Locate the cell with the specified text and output its [X, Y] center coordinate. 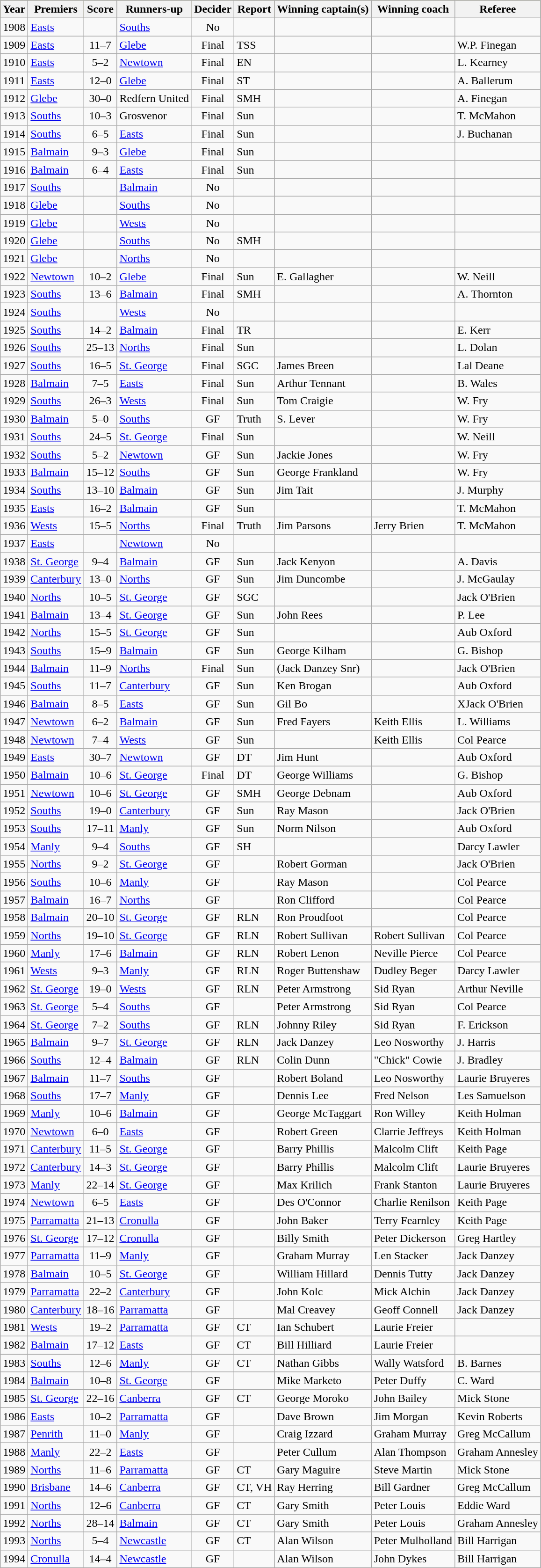
1917 [14, 187]
James Breen [323, 365]
1908 [14, 27]
Peter Mulholland [413, 1541]
Mike Marketo [323, 1381]
Les Samuelson [498, 1096]
17–7 [100, 1096]
12–4 [100, 1060]
P. Lee [498, 615]
Mick Alchin [413, 1291]
John Bailey [413, 1399]
Charlie Renilson [413, 1203]
11–6 [100, 1470]
7–5 [100, 383]
Roger Buttenshaw [323, 971]
1940 [14, 597]
Penrith [56, 1434]
C. Ward [498, 1381]
1960 [14, 953]
A. Thornton [498, 294]
10–3 [100, 116]
William Hillard [323, 1274]
1910 [14, 63]
24–5 [100, 437]
20–10 [100, 918]
Arthur Neville [498, 989]
1975 [14, 1220]
Neville Pierce [413, 953]
1989 [14, 1470]
1924 [14, 312]
Jim Duncombe [323, 579]
Referee [498, 9]
8–5 [100, 704]
(Jack Danzey Snr) [323, 668]
Runners-up [154, 9]
Premiers [56, 9]
Robert Boland [323, 1078]
1984 [14, 1381]
Dennis Tutty [413, 1274]
5–0 [100, 419]
Ron Willey [413, 1114]
1965 [14, 1042]
1933 [14, 472]
9–2 [100, 864]
George Williams [323, 775]
1987 [14, 1434]
1944 [14, 668]
1955 [14, 864]
1947 [14, 722]
1918 [14, 205]
Year [14, 9]
Ron Clifford [323, 900]
Winning captain(s) [323, 9]
Des O'Connor [323, 1203]
13–10 [100, 490]
18–16 [100, 1309]
Steve Martin [413, 1470]
Alan Thompson [413, 1452]
1949 [14, 757]
S. Lever [323, 419]
1939 [14, 579]
Terry Fearnley [413, 1220]
15–12 [100, 472]
1988 [14, 1452]
Nathan Gibbs [323, 1363]
1926 [14, 348]
Len Stacker [413, 1256]
1956 [14, 882]
Score [100, 9]
Frank Stanton [413, 1185]
Dave Brown [323, 1416]
Ken Brogan [323, 686]
6–0 [100, 1131]
1976 [14, 1238]
16–2 [100, 508]
J. Harris [498, 1042]
ST [254, 80]
7–4 [100, 739]
Fred Fayers [323, 722]
1923 [14, 294]
John Rees [323, 615]
Geoff Connell [413, 1309]
1986 [14, 1416]
1929 [14, 401]
1961 [14, 971]
Robert Lenon [323, 953]
Craig Izzard [323, 1434]
19–10 [100, 935]
11–0 [100, 1434]
1992 [14, 1523]
1937 [14, 544]
1990 [14, 1488]
1942 [14, 633]
Bill Gardner [413, 1488]
L. Williams [498, 722]
1916 [14, 169]
6–4 [100, 169]
1967 [14, 1078]
Arthur Tennant [323, 383]
1922 [14, 277]
14–3 [100, 1167]
1930 [14, 419]
EN [254, 63]
1936 [14, 526]
1964 [14, 1024]
30–7 [100, 757]
22–14 [100, 1185]
28–14 [100, 1523]
John Dykes [413, 1559]
1968 [14, 1096]
A. Ballerum [498, 80]
1971 [14, 1149]
13–4 [100, 615]
George Frankland [323, 472]
30–0 [100, 98]
George Kilham [323, 650]
Jackie Jones [323, 454]
11–5 [100, 1149]
Johnny Riley [323, 1024]
Peter Dickerson [413, 1238]
1980 [14, 1309]
21–13 [100, 1220]
1991 [14, 1505]
Winning coach [413, 9]
1943 [14, 650]
L. Kearney [498, 63]
1948 [14, 739]
Lal Deane [498, 365]
1962 [14, 989]
Tom Craigie [323, 401]
Robert Gorman [323, 864]
1983 [14, 1363]
13–6 [100, 294]
1927 [14, 365]
Greg Hartley [498, 1238]
1951 [14, 793]
Jim Tait [323, 490]
Peter Cullum [323, 1452]
Gary Maguire [323, 1470]
13–0 [100, 579]
Dudley Beger [413, 971]
15–9 [100, 650]
1946 [14, 704]
1973 [14, 1185]
1934 [14, 490]
Ray Herring [323, 1488]
1925 [14, 330]
26–3 [100, 401]
George Moroko [323, 1399]
10–8 [100, 1381]
9–7 [100, 1042]
Mal Creavey [323, 1309]
"Chick" Cowie [413, 1060]
SH [254, 846]
Dennis Lee [323, 1096]
1974 [14, 1203]
1945 [14, 686]
1941 [14, 615]
Kevin Roberts [498, 1416]
1909 [14, 45]
Jim Morgan [413, 1416]
B. Barnes [498, 1363]
1993 [14, 1541]
14–2 [100, 330]
1954 [14, 846]
1969 [14, 1114]
1979 [14, 1291]
Decider [213, 9]
1935 [14, 508]
1966 [14, 1060]
XJack O'Brien [498, 704]
Redfern United [154, 98]
Robert Green [323, 1131]
Grosvenor [154, 116]
1970 [14, 1131]
Jerry Brien [413, 526]
Clarrie Jeffreys [413, 1131]
1994 [14, 1559]
1985 [14, 1399]
1982 [14, 1345]
J. McGaulay [498, 579]
1959 [14, 935]
12–0 [100, 80]
14–4 [100, 1559]
B. Wales [498, 383]
1932 [14, 454]
1931 [14, 437]
1920 [14, 241]
1919 [14, 223]
1950 [14, 775]
1958 [14, 918]
Eddie Ward [498, 1505]
1915 [14, 152]
1928 [14, 383]
TSS [254, 45]
A. Finegan [498, 98]
Ron Proudfoot [323, 918]
1957 [14, 900]
Jack Kenyon [323, 562]
1938 [14, 562]
A. Davis [498, 562]
W.P. Finegan [498, 45]
L. Dolan [498, 348]
22–16 [100, 1399]
1978 [14, 1274]
Wally Watsford [413, 1363]
Bill Hilliard [323, 1345]
Brisbane [56, 1488]
Norm Nilson [323, 829]
J. Murphy [498, 490]
16–7 [100, 900]
1911 [14, 80]
17–6 [100, 953]
Fred Nelson [413, 1096]
F. Erickson [498, 1024]
1977 [14, 1256]
7–2 [100, 1024]
TR [254, 330]
1953 [14, 829]
Gil Bo [323, 704]
1921 [14, 259]
E. Gallagher [323, 277]
1914 [14, 134]
1963 [14, 1006]
16–5 [100, 365]
1913 [14, 116]
Colin Dunn [323, 1060]
J. Bradley [498, 1060]
19–2 [100, 1327]
George Debnam [323, 793]
J. Buchanan [498, 134]
Report [254, 9]
Jim Parsons [323, 526]
Ian Schubert [323, 1327]
1952 [14, 811]
1972 [14, 1167]
Max Krilich [323, 1185]
14–6 [100, 1488]
John Kolc [323, 1291]
Peter Duffy [413, 1381]
25–13 [100, 348]
E. Kerr [498, 330]
CT, VH [254, 1488]
Jim Hunt [323, 757]
John Baker [323, 1220]
1981 [14, 1327]
Billy Smith [323, 1238]
6–2 [100, 722]
17–11 [100, 829]
1912 [14, 98]
George McTaggart [323, 1114]
